Locate the cell with the specified text and output its (x, y) center coordinate. 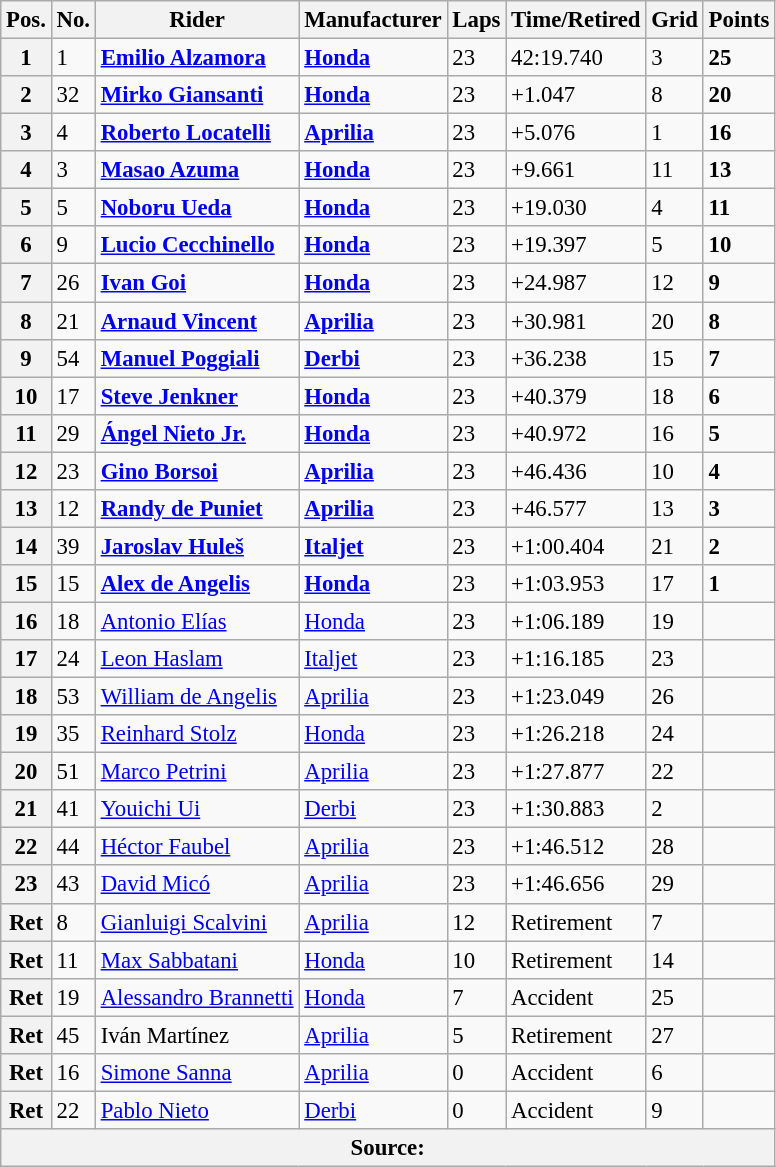
35 (73, 734)
+5.076 (576, 133)
+1:06.189 (576, 621)
+19.030 (576, 208)
Source: (388, 1148)
Jaroslav Huleš (197, 546)
Time/Retired (576, 20)
+1:00.404 (576, 546)
Max Sabbatani (197, 960)
Pos. (26, 20)
Lucio Cecchinello (197, 245)
Rider (197, 20)
28 (674, 847)
+9.661 (576, 170)
Marco Petrini (197, 772)
Manuel Poggiali (197, 358)
+30.981 (576, 321)
Points (738, 20)
Simone Sanna (197, 1073)
51 (73, 772)
Noboru Ueda (197, 208)
+1:30.883 (576, 809)
Reinhard Stolz (197, 734)
42:19.740 (576, 58)
Alessandro Brannetti (197, 997)
Alex de Angelis (197, 584)
54 (73, 358)
+46.577 (576, 509)
Laps (476, 20)
Ivan Goi (197, 283)
Manufacturer (373, 20)
Pablo Nieto (197, 1110)
+1:27.877 (576, 772)
Emilio Alzamora (197, 58)
39 (73, 546)
45 (73, 1035)
+1:23.049 (576, 697)
53 (73, 697)
Randy de Puniet (197, 509)
Youichi Ui (197, 809)
43 (73, 885)
No. (73, 20)
William de Angelis (197, 697)
+1:26.218 (576, 734)
Héctor Faubel (197, 847)
32 (73, 95)
Roberto Locatelli (197, 133)
+1:46.656 (576, 885)
Gianluigi Scalvini (197, 922)
Grid (674, 20)
+36.238 (576, 358)
+40.379 (576, 396)
Antonio Elías (197, 621)
Steve Jenkner (197, 396)
+19.397 (576, 245)
Iván Martínez (197, 1035)
Arnaud Vincent (197, 321)
+1:16.185 (576, 659)
+40.972 (576, 433)
David Micó (197, 885)
+1:03.953 (576, 584)
+1:46.512 (576, 847)
27 (674, 1035)
Ángel Nieto Jr. (197, 433)
Masao Azuma (197, 170)
+46.436 (576, 471)
Leon Haslam (197, 659)
+1.047 (576, 95)
44 (73, 847)
+24.987 (576, 283)
Mirko Giansanti (197, 95)
Gino Borsoi (197, 471)
41 (73, 809)
